Scan for the cell matching the given text and deliver its [X, Y] coordinate at center. 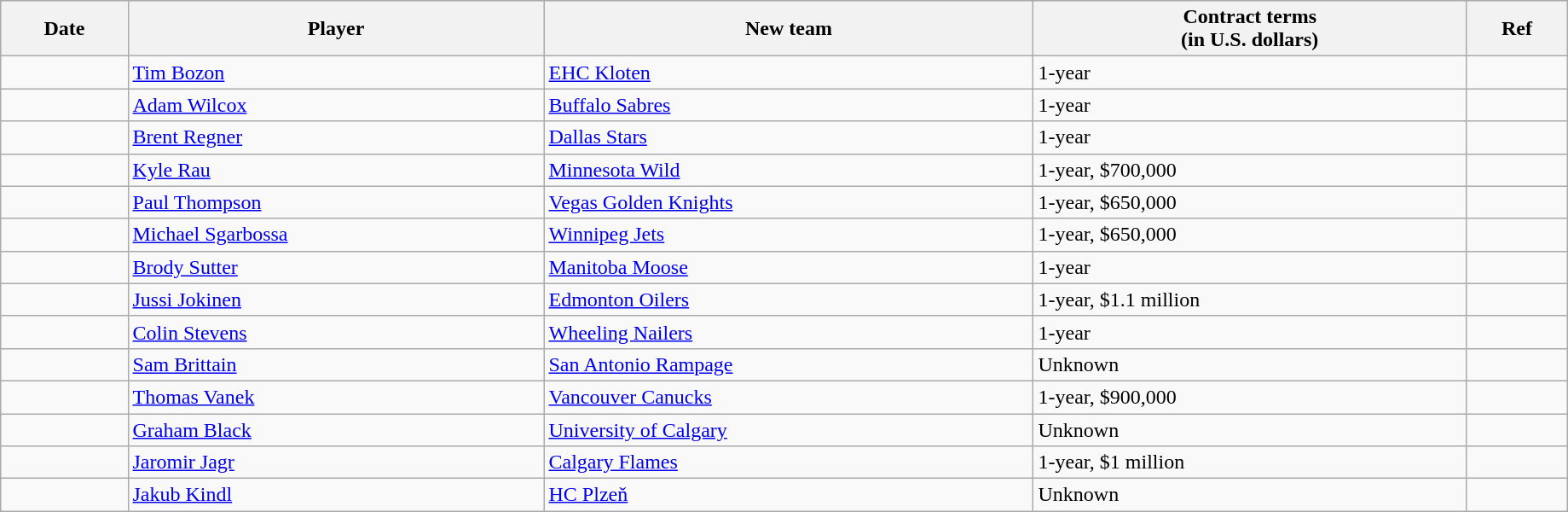
Michael Sgarbossa [336, 235]
Player [336, 29]
Brody Sutter [336, 267]
Kyle Rau [336, 170]
New team [789, 29]
1-year, $1.1 million [1250, 300]
Tim Bozon [336, 73]
Winnipeg Jets [789, 235]
Minnesota Wild [789, 170]
Ref [1516, 29]
San Antonio Rampage [789, 364]
Calgary Flames [789, 463]
Graham Black [336, 429]
Jakub Kindl [336, 495]
Adam Wilcox [336, 105]
Paul Thompson [336, 202]
1-year, $1 million [1250, 463]
Brent Regner [336, 137]
Thomas Vanek [336, 397]
Colin Stevens [336, 332]
Date [65, 29]
Sam Brittain [336, 364]
HC Plzeň [789, 495]
EHC Kloten [789, 73]
University of Calgary [789, 429]
Contract terms(in U.S. dollars) [1250, 29]
Jaromir Jagr [336, 463]
1-year, $900,000 [1250, 397]
Vegas Golden Knights [789, 202]
Vancouver Canucks [789, 397]
1-year, $700,000 [1250, 170]
Dallas Stars [789, 137]
Edmonton Oilers [789, 300]
Buffalo Sabres [789, 105]
Jussi Jokinen [336, 300]
Manitoba Moose [789, 267]
Wheeling Nailers [789, 332]
